Locate the cell with the specified text and output its [X, Y] center coordinate. 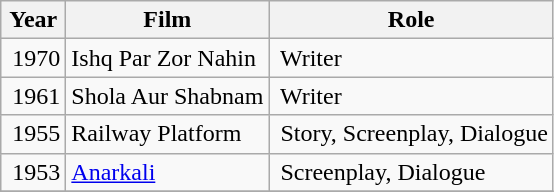
Ishq Par Zor Nahin [168, 58]
Story, Screenplay, Dialogue [412, 134]
Year [34, 20]
Role [412, 20]
1961 [34, 96]
Railway Platform [168, 134]
Screenplay, Dialogue [412, 172]
1970 [34, 58]
Film [168, 20]
1953 [34, 172]
Shola Aur Shabnam [168, 96]
1955 [34, 134]
Anarkali [168, 172]
